Find where the given text appears and provide that cell's center as [x, y] coordinate. 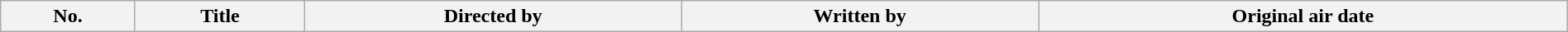
Directed by [493, 16]
No. [68, 16]
Original air date [1303, 16]
Title [220, 16]
Written by [860, 16]
